Determine the (x, y) coordinate at the center of the cell enclosing the given text.  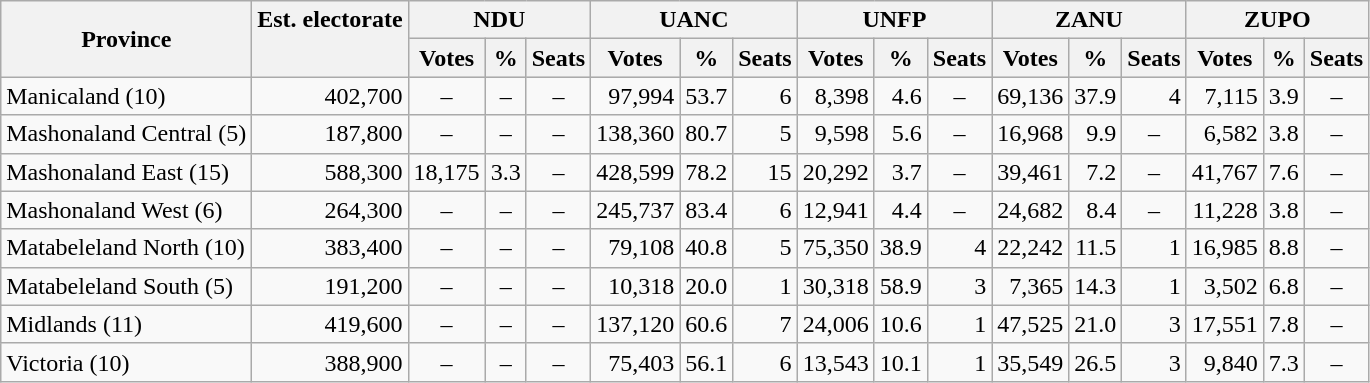
12,941 (836, 210)
13,543 (836, 362)
138,360 (636, 134)
264,300 (330, 210)
41,767 (1224, 172)
8.4 (1096, 210)
40.8 (706, 248)
20.0 (706, 286)
47,525 (1030, 324)
11,228 (1224, 210)
9,598 (836, 134)
80.7 (706, 134)
8,398 (836, 96)
Est. electorate (330, 39)
60.6 (706, 324)
17,551 (1224, 324)
7.6 (1284, 172)
21.0 (1096, 324)
428,599 (636, 172)
383,400 (330, 248)
5.6 (900, 134)
6,582 (1224, 134)
7,115 (1224, 96)
7.3 (1284, 362)
3,502 (1224, 286)
6.8 (1284, 286)
9,840 (1224, 362)
38.9 (900, 248)
11.5 (1096, 248)
187,800 (330, 134)
NDU (500, 20)
97,994 (636, 96)
7,365 (1030, 286)
69,136 (1030, 96)
245,737 (636, 210)
14.3 (1096, 286)
419,600 (330, 324)
ZANU (1090, 20)
191,200 (330, 286)
39,461 (1030, 172)
30,318 (836, 286)
78.2 (706, 172)
26.5 (1096, 362)
137,120 (636, 324)
8.8 (1284, 248)
7.8 (1284, 324)
3.3 (506, 172)
58.9 (900, 286)
10.6 (900, 324)
16,968 (1030, 134)
Matabeleland South (5) (126, 286)
56.1 (706, 362)
Province (126, 39)
22,242 (1030, 248)
Manicaland (10) (126, 96)
10,318 (636, 286)
16,985 (1224, 248)
Midlands (11) (126, 324)
3.9 (1284, 96)
20,292 (836, 172)
75,350 (836, 248)
ZUPO (1278, 20)
402,700 (330, 96)
37.9 (1096, 96)
79,108 (636, 248)
9.9 (1096, 134)
4.4 (900, 210)
Mashonaland Central (5) (126, 134)
35,549 (1030, 362)
15 (765, 172)
83.4 (706, 210)
Matabeleland North (10) (126, 248)
18,175 (446, 172)
7 (765, 324)
24,006 (836, 324)
Victoria (10) (126, 362)
75,403 (636, 362)
4.6 (900, 96)
24,682 (1030, 210)
UANC (694, 20)
7.2 (1096, 172)
Mashonaland West (6) (126, 210)
53.7 (706, 96)
Mashonaland East (15) (126, 172)
3.7 (900, 172)
UNFP (894, 20)
388,900 (330, 362)
10.1 (900, 362)
588,300 (330, 172)
